Search for the cell housing the specified text and yield its (x, y) center coordinate. 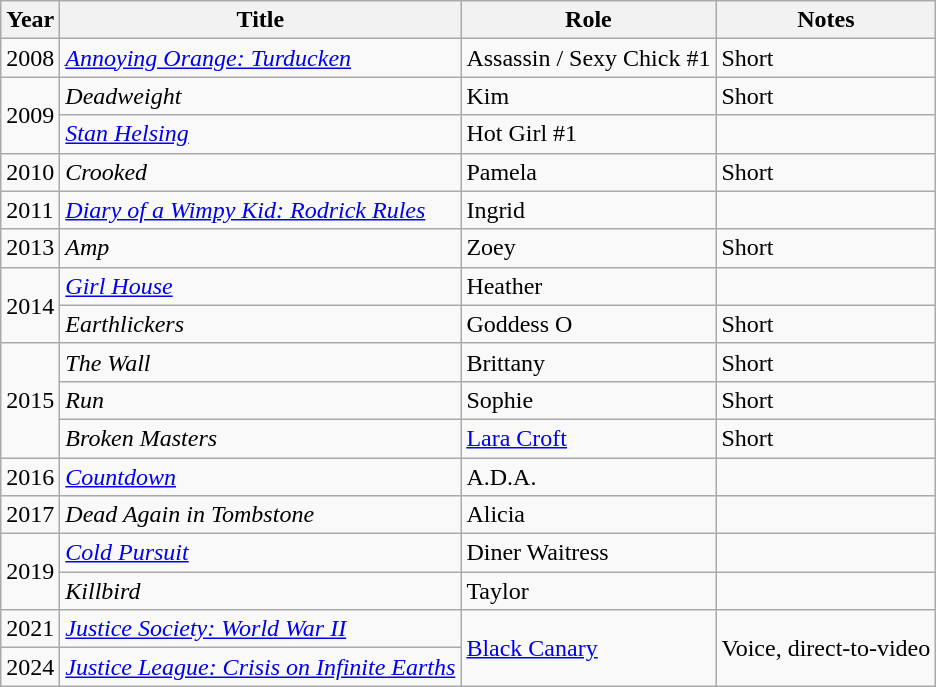
2008 (30, 58)
2009 (30, 115)
Crooked (260, 172)
Lara Croft (588, 438)
Countdown (260, 477)
Annoying Orange: Turducken (260, 58)
The Wall (260, 362)
Deadweight (260, 96)
Voice, direct-to-video (826, 648)
Justice League: Crisis on Infinite Earths (260, 667)
2024 (30, 667)
Taylor (588, 591)
2014 (30, 305)
Amp (260, 248)
2019 (30, 572)
2013 (30, 248)
Notes (826, 20)
Earthlickers (260, 324)
Broken Masters (260, 438)
Justice Society: World War II (260, 629)
Hot Girl #1 (588, 134)
Heather (588, 286)
2017 (30, 515)
Killbird (260, 591)
Black Canary (588, 648)
2010 (30, 172)
Diner Waitress (588, 553)
Kim (588, 96)
Ingrid (588, 210)
Stan Helsing (260, 134)
Sophie (588, 400)
Dead Again in Tombstone (260, 515)
Alicia (588, 515)
Year (30, 20)
Assassin / Sexy Chick #1 (588, 58)
Pamela (588, 172)
Zoey (588, 248)
2016 (30, 477)
2015 (30, 400)
Role (588, 20)
Girl House (260, 286)
2011 (30, 210)
Title (260, 20)
Brittany (588, 362)
Run (260, 400)
Goddess O (588, 324)
A.D.A. (588, 477)
Diary of a Wimpy Kid: Rodrick Rules (260, 210)
Cold Pursuit (260, 553)
2021 (30, 629)
